Capture the cell that displays the provided text and extract its (x, y) central coordinate. 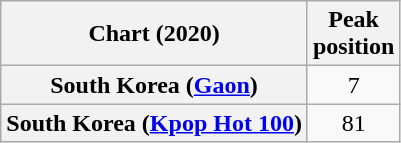
7 (353, 85)
Chart (2020) (154, 34)
Peakposition (353, 34)
South Korea (Gaon) (154, 85)
South Korea (Kpop Hot 100) (154, 123)
81 (353, 123)
